Locate the cell with the specified text and output its [x, y] center coordinate. 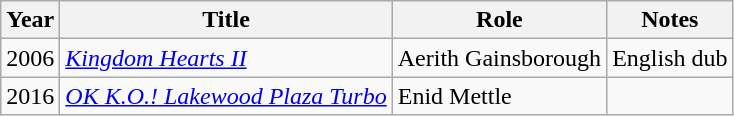
Kingdom Hearts II [226, 58]
Notes [670, 20]
English dub [670, 58]
Title [226, 20]
Role [499, 20]
2006 [30, 58]
2016 [30, 96]
Year [30, 20]
Aerith Gainsborough [499, 58]
Enid Mettle [499, 96]
OK K.O.! Lakewood Plaza Turbo [226, 96]
